Pinpoint the cell where the given text exists, returning its [x, y] midpoint coordinate. 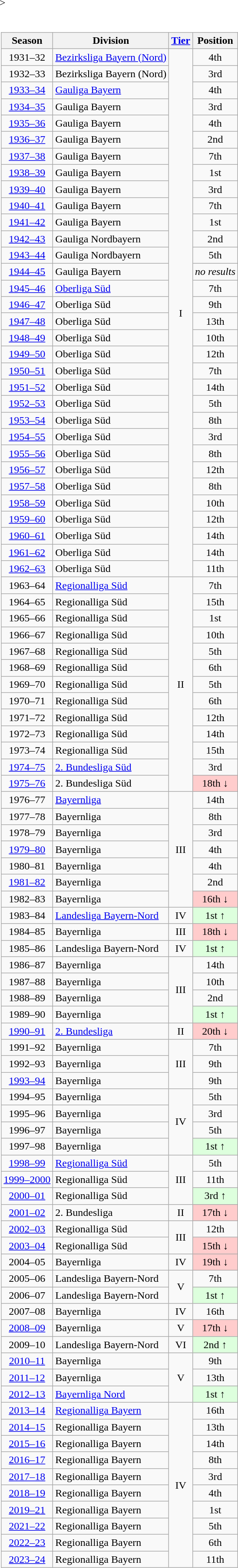
16th ↓ [215, 899]
1972–73 [27, 734]
Position [215, 41]
1968–69 [27, 668]
2002–03 [27, 1229]
2003–04 [27, 1245]
1942–43 [27, 239]
2010–11 [27, 1361]
2004–05 [27, 1262]
1940–41 [27, 206]
1935–36 [27, 123]
1995–96 [27, 1114]
2012–13 [27, 1394]
2009–10 [27, 1345]
2008–09 [27, 1328]
1970–71 [27, 701]
1931–32 [27, 57]
VI [181, 1345]
1982–83 [27, 899]
1998–99 [27, 1163]
Division [111, 41]
1939–40 [27, 189]
1964–65 [27, 602]
1943–44 [27, 255]
2006–07 [27, 1295]
2017–18 [27, 1477]
1948–49 [27, 338]
1965–66 [27, 618]
1955–56 [27, 453]
1952–53 [27, 404]
1989–90 [27, 1014]
1976–77 [27, 800]
1984–85 [27, 932]
2023–24 [27, 1559]
20th ↓ [215, 1031]
1963–64 [27, 585]
2007–08 [27, 1312]
1950–51 [27, 371]
2022–23 [27, 1542]
1960–61 [27, 536]
1941–42 [27, 222]
1974–75 [27, 767]
1954–55 [27, 437]
1953–54 [27, 420]
1933–34 [27, 90]
1980–81 [27, 866]
2001–02 [27, 1212]
1944–45 [27, 272]
2000–01 [27, 1196]
I [181, 313]
1958–59 [27, 503]
19th ↓ [215, 1262]
2016–17 [27, 1460]
2021–22 [27, 1526]
1979–80 [27, 849]
1945–46 [27, 288]
1936–37 [27, 140]
1946–47 [27, 305]
1996–97 [27, 1130]
1999–2000 [27, 1179]
1937–38 [27, 156]
1987–88 [27, 981]
1988–89 [27, 998]
1971–72 [27, 717]
2005–06 [27, 1278]
1990–91 [27, 1031]
1961–62 [27, 552]
1969–70 [27, 684]
1983–84 [27, 915]
1975–76 [27, 784]
2011–12 [27, 1378]
1992–93 [27, 1064]
1991–92 [27, 1048]
2019–21 [27, 1509]
1985–86 [27, 948]
Tier [181, 41]
1934–35 [27, 107]
1947–48 [27, 321]
1932–33 [27, 74]
1938–39 [27, 173]
1978–79 [27, 833]
1951–52 [27, 387]
1977–78 [27, 817]
1993–94 [27, 1081]
1997–98 [27, 1147]
2015–16 [27, 1444]
2018–19 [27, 1493]
1973–74 [27, 750]
2nd ↑ [215, 1345]
2014–15 [27, 1427]
3rd ↑ [215, 1196]
Bayernliga Nord [111, 1394]
1956–57 [27, 470]
2013–14 [27, 1411]
1967–68 [27, 651]
1957–58 [27, 486]
1994–95 [27, 1097]
1962–63 [27, 569]
1986–87 [27, 965]
1981–82 [27, 882]
15th ↓ [215, 1245]
no results [215, 272]
Season [27, 41]
1966–67 [27, 635]
1959–60 [27, 519]
1949–50 [27, 354]
